Return the [X, Y] coordinate for the center point of the cell that contains the specified text.  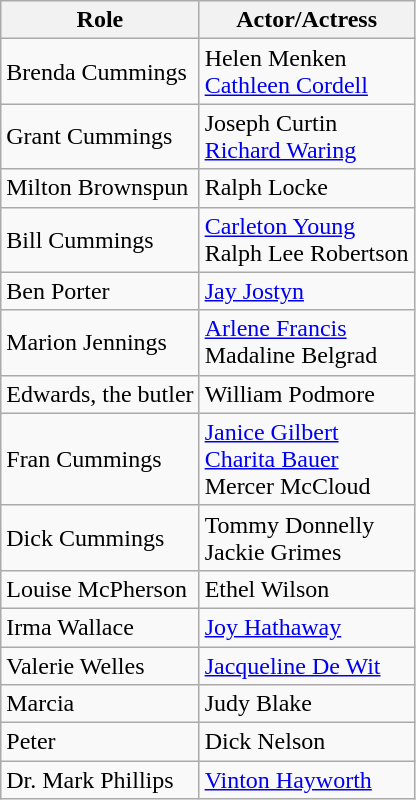
Fran Cummings [100, 459]
Jacqueline De Wit [306, 665]
Marcia [100, 704]
Ethel Wilson [306, 589]
Peter [100, 742]
Grant Cummings [100, 136]
Dr. Mark Phillips [100, 780]
Irma Wallace [100, 627]
Marion Jennings [100, 342]
Brenda Cummings [100, 72]
Milton Brownspun [100, 188]
Janice GilbertCharita BauerMercer McCloud [306, 459]
Judy Blake [306, 704]
Joy Hathaway [306, 627]
Edwards, the butler [100, 394]
Louise McPherson [100, 589]
Dick Nelson [306, 742]
Bill Cummings [100, 240]
Vinton Hayworth [306, 780]
Joseph CurtinRichard Waring [306, 136]
Dick Cummings [100, 538]
Helen MenkenCathleen Cordell [306, 72]
Ralph Locke [306, 188]
Arlene FrancisMadaline Belgrad [306, 342]
Actor/Actress [306, 20]
Ben Porter [100, 291]
Jay Jostyn [306, 291]
William Podmore [306, 394]
Valerie Welles [100, 665]
Tommy DonnellyJackie Grimes [306, 538]
Role [100, 20]
Carleton YoungRalph Lee Robertson [306, 240]
